Search for the cell housing the specified text and yield its [X, Y] center coordinate. 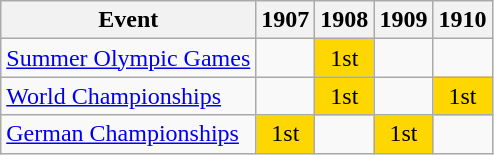
World Championships [128, 96]
1909 [404, 20]
1910 [462, 20]
Summer Olympic Games [128, 58]
German Championships [128, 134]
1907 [286, 20]
Event [128, 20]
1908 [344, 20]
